Pinpoint the cell where the given text exists, returning its (X, Y) midpoint coordinate. 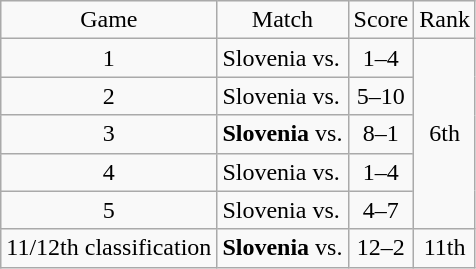
11/12th classification (109, 248)
Score (381, 20)
4–7 (381, 210)
Match (282, 20)
8–1 (381, 134)
2 (109, 96)
5 (109, 210)
5–10 (381, 96)
12–2 (381, 248)
1 (109, 58)
Game (109, 20)
11th (445, 248)
3 (109, 134)
4 (109, 172)
Rank (445, 20)
6th (445, 134)
